From the cell containing the given text, extract its center point as (x, y) coordinate. 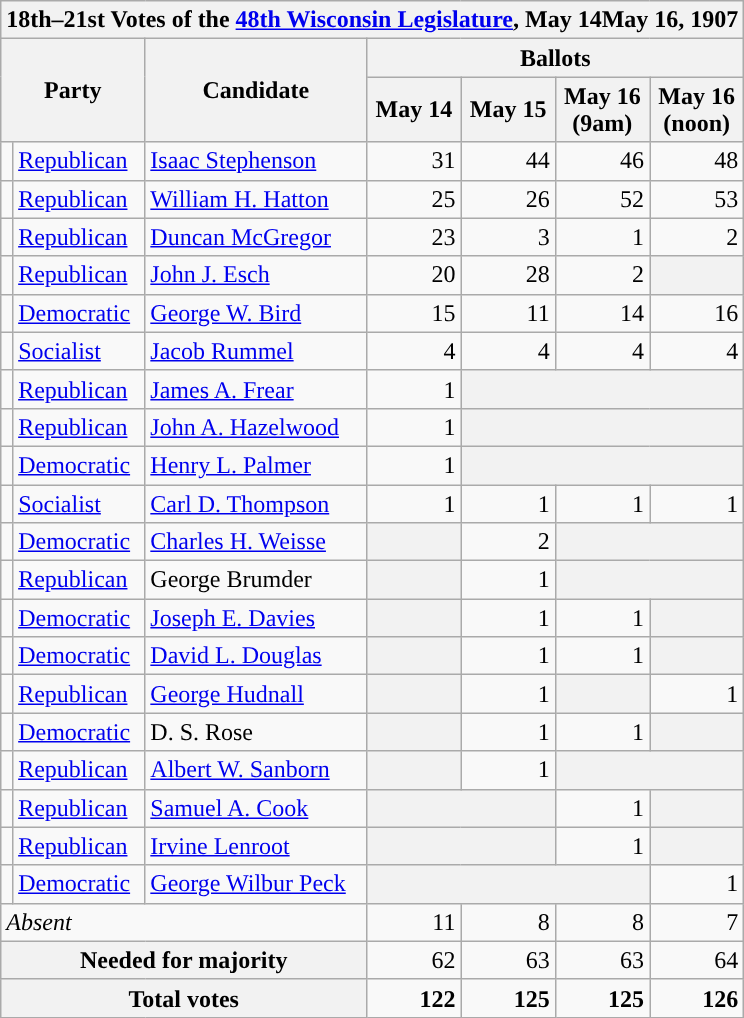
Charles H. Weisse (256, 542)
May 15 (508, 110)
18th–21st Votes of the 48th Wisconsin Legislature, May 14May 16, 1907 (372, 20)
Ballots (556, 58)
62 (414, 960)
May 16(noon) (697, 110)
Isaac Stephenson (256, 161)
16 (697, 313)
George Brumder (256, 580)
28 (508, 275)
25 (414, 199)
31 (414, 161)
George Wilbur Peck (256, 884)
26 (508, 199)
14 (602, 313)
Carl D. Thompson (256, 503)
15 (414, 313)
William H. Hatton (256, 199)
Absent (184, 922)
52 (602, 199)
Duncan McGregor (256, 237)
Albert W. Sanborn (256, 770)
John A. Hazelwood (256, 427)
Total votes (184, 998)
23 (414, 237)
Joseph E. Davies (256, 618)
46 (602, 161)
126 (697, 998)
Jacob Rummel (256, 351)
Henry L. Palmer (256, 465)
George W. Bird (256, 313)
Samuel A. Cook (256, 808)
122 (414, 998)
3 (508, 237)
7 (697, 922)
48 (697, 161)
David L. Douglas (256, 656)
53 (697, 199)
May 14 (414, 110)
Candidate (256, 90)
May 16(9am) (602, 110)
Party (73, 90)
D. S. Rose (256, 732)
64 (697, 960)
Needed for majority (184, 960)
20 (414, 275)
John J. Esch (256, 275)
James A. Frear (256, 389)
Irvine Lenroot (256, 846)
George Hudnall (256, 694)
44 (508, 161)
